Return [x, y] of the center of cell containing provided text 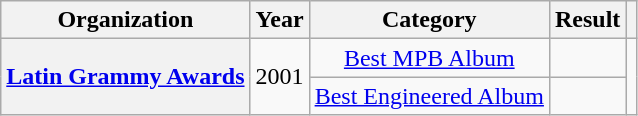
Best MPB Album [429, 58]
Result [587, 20]
2001 [280, 77]
Organization [126, 20]
Year [280, 20]
Category [429, 20]
Best Engineered Album [429, 96]
Latin Grammy Awards [126, 77]
